Output the (X, Y) coordinate of the center of the cell containing the given text.  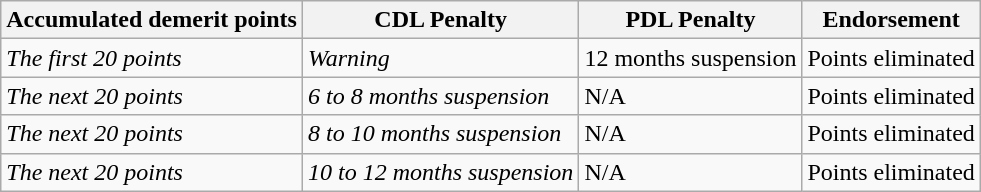
12 months suspension (690, 58)
6 to 8 months suspension (440, 96)
CDL Penalty (440, 20)
Accumulated demerit points (152, 20)
10 to 12 months suspension (440, 172)
8 to 10 months suspension (440, 134)
PDL Penalty (690, 20)
Warning (440, 58)
Endorsement (891, 20)
The first 20 points (152, 58)
